Identify which cell holds the provided text, then report its [x, y] central coordinate. 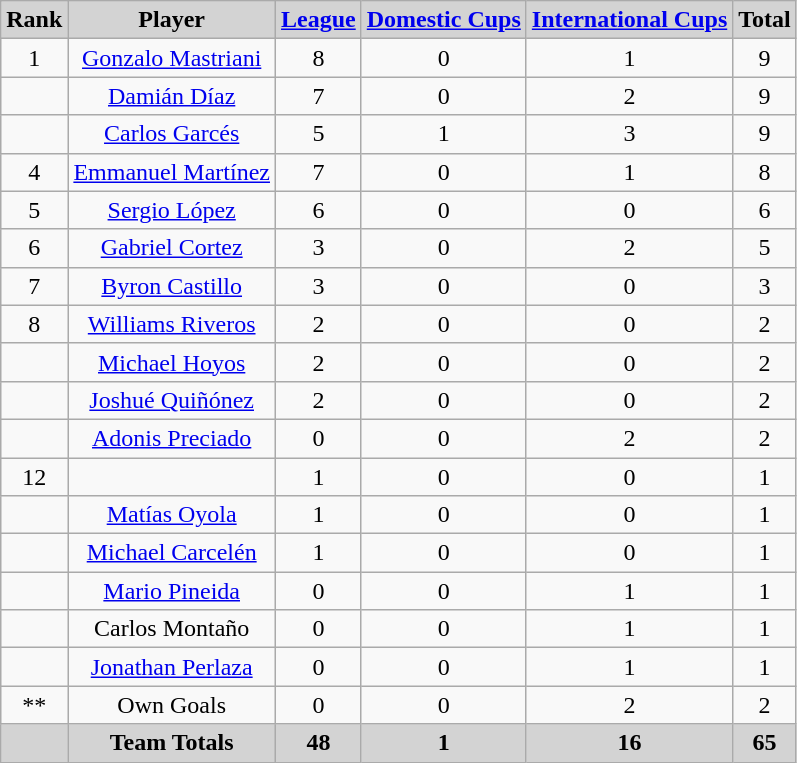
12 [34, 477]
Michael Hoyos [172, 362]
Williams Riveros [172, 324]
Gabriel Cortez [172, 248]
Rank [34, 20]
Emmanuel Martínez [172, 172]
Carlos Garcés [172, 134]
Damián Díaz [172, 96]
Own Goals [172, 705]
** [34, 705]
Adonis Preciado [172, 438]
Mario Pineida [172, 591]
Joshué Quiñónez [172, 400]
Player [172, 20]
Total [765, 20]
Domestic Cups [444, 20]
Carlos Montaño [172, 629]
Byron Castillo [172, 286]
48 [319, 743]
Team Totals [172, 743]
Gonzalo Mastriani [172, 58]
16 [629, 743]
Sergio López [172, 210]
Matías Oyola [172, 515]
4 [34, 172]
International Cups [629, 20]
Michael Carcelén [172, 553]
Jonathan Perlaza [172, 667]
65 [765, 743]
League [319, 20]
